From the cell containing the given text, extract its center point as (X, Y) coordinate. 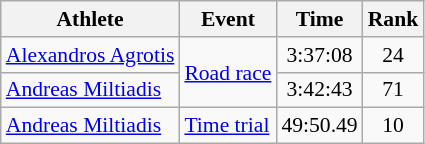
Road race (228, 72)
Rank (394, 19)
10 (394, 126)
Alexandros Agrotis (90, 55)
3:37:08 (319, 55)
71 (394, 90)
Time (319, 19)
49:50.49 (319, 126)
24 (394, 55)
Athlete (90, 19)
Time trial (228, 126)
3:42:43 (319, 90)
Event (228, 19)
